Output the (x, y) coordinate of the center of the cell containing the given text.  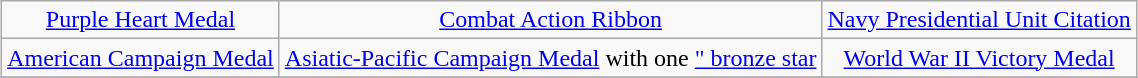
World War II Victory Medal (979, 58)
Asiatic-Pacific Campaign Medal with one " bronze star (550, 58)
Navy Presidential Unit Citation (979, 20)
American Campaign Medal (141, 58)
Combat Action Ribbon (550, 20)
Purple Heart Medal (141, 20)
